Search for the cell housing the specified text and yield its [x, y] center coordinate. 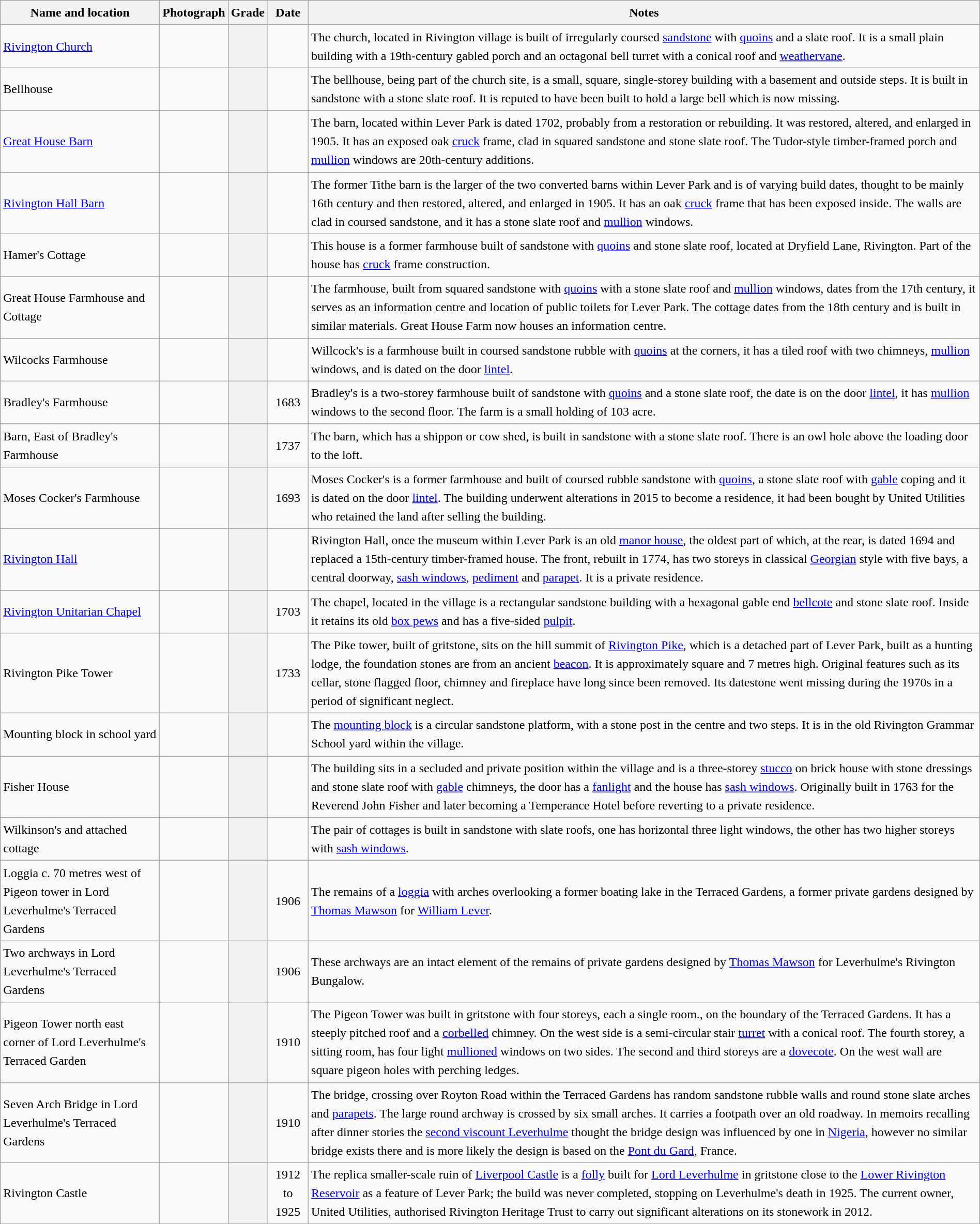
Notes [644, 12]
Great House Farmhouse and Cottage [80, 307]
1703 [288, 612]
1683 [288, 402]
Wilkinson's and attached cottage [80, 839]
1693 [288, 497]
Loggia c. 70 metres west of Pigeon tower in Lord Leverhulme's Terraced Gardens [80, 900]
Wilcocks Farmhouse [80, 360]
Fisher House [80, 787]
Great House Barn [80, 142]
Rivington Pike Tower [80, 673]
Grade [248, 12]
Bradley's Farmhouse [80, 402]
Rivington Castle [80, 1193]
Rivington Hall [80, 559]
Mounting block in school yard [80, 735]
1733 [288, 673]
These archways are an intact element of the remains of private gardens designed by Thomas Mawson for Leverhulme's Rivington Bungalow. [644, 972]
Two archways in Lord Leverhulme's Terraced Gardens [80, 972]
The barn, which has a shippon or cow shed, is built in sandstone with a stone slate roof. There is an owl hole above the loading door to the loft. [644, 446]
Hamer's Cottage [80, 255]
Rivington Church [80, 47]
Rivington Unitarian Chapel [80, 612]
Date [288, 12]
Name and location [80, 12]
Moses Cocker's Farmhouse [80, 497]
Barn, East of Bradley's Farmhouse [80, 446]
Seven Arch Bridge in Lord Leverhulme's Terraced Gardens [80, 1123]
Photograph [194, 12]
1912 to 1925 [288, 1193]
1737 [288, 446]
Bellhouse [80, 89]
Pigeon Tower north east corner of Lord Leverhulme's Terraced Garden [80, 1042]
Rivington Hall Barn [80, 203]
